Search for the cell housing the specified text and yield its [X, Y] center coordinate. 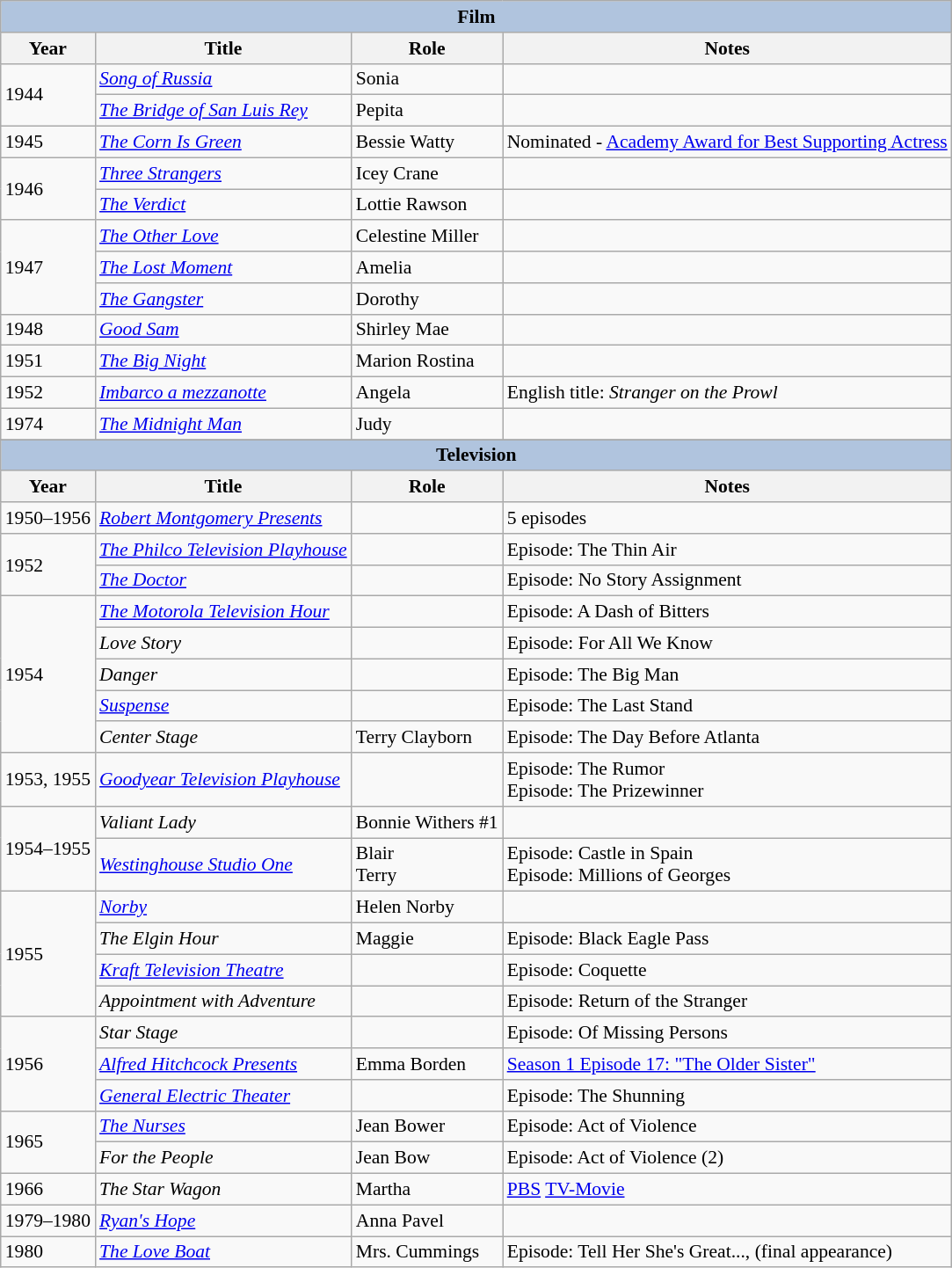
Jean Bower [427, 1126]
The Star Wagon [223, 1190]
Bonnie Withers #1 [427, 822]
Song of Russia [223, 79]
1966 [47, 1190]
Love Story [223, 644]
Three Strangers [223, 173]
The Other Love [223, 237]
Martha [427, 1190]
The Corn Is Green [223, 142]
Episode: For All We Know [728, 644]
General Electric Theater [223, 1096]
Anna Pavel [427, 1221]
1946 [47, 188]
The Nurses [223, 1126]
Robert Montgomery Presents [223, 518]
Icey Crane [427, 173]
The Philco Television Playhouse [223, 550]
Pepita [427, 111]
Imbarco a mezzanotte [223, 393]
Nominated - Academy Award for Best Supporting Actress [728, 142]
Celestine Miller [427, 237]
Episode: Coquette [728, 970]
Episode: Black Eagle Pass [728, 939]
1954–1955 [47, 849]
Emma Borden [427, 1064]
Danger [223, 674]
Valiant Lady [223, 822]
Episode: The Thin Air [728, 550]
1980 [47, 1252]
Season 1 Episode 17: "The Older Sister" [728, 1064]
1954 [47, 674]
1944 [47, 95]
Television [476, 455]
For the People [223, 1158]
Bessie Watty [427, 142]
1947 [47, 267]
Marion Rostina [427, 361]
Episode: Act of Violence (2) [728, 1158]
The Verdict [223, 205]
The Bridge of San Luis Rey [223, 111]
Lottie Rawson [427, 205]
Angela [427, 393]
Episode: A Dash of Bitters [728, 612]
The Gangster [223, 299]
The Doctor [223, 580]
1945 [47, 142]
The Motorola Television Hour [223, 612]
Episode: The Big Man [728, 674]
The Big Night [223, 361]
Kraft Television Theatre [223, 970]
1974 [47, 424]
The Love Boat [223, 1252]
1951 [47, 361]
5 episodes [728, 518]
1950–1956 [47, 518]
Norby [223, 907]
Episode: Of Missing Persons [728, 1033]
Ryan's Hope [223, 1221]
Episode: Castle in SpainEpisode: Millions of Georges [728, 865]
PBS TV-Movie [728, 1190]
The Midnight Man [223, 424]
Center Stage [223, 738]
Maggie [427, 939]
1953, 1955 [47, 779]
1955 [47, 954]
Episode: The RumorEpisode: The Prizewinner [728, 779]
Amelia [427, 267]
Episode: Tell Her She's Great..., (final appearance) [728, 1252]
Goodyear Television Playhouse [223, 779]
Alfred Hitchcock Presents [223, 1064]
Shirley Mae [427, 330]
Westinghouse Studio One [223, 865]
Episode: No Story Assignment [728, 580]
Episode: Return of the Stranger [728, 1002]
Helen Norby [427, 907]
1965 [47, 1141]
Jean Bow [427, 1158]
Sonia [427, 79]
Star Stage [223, 1033]
Episode: The Last Stand [728, 706]
The Elgin Hour [223, 939]
1979–1980 [47, 1221]
Terry Clayborn [427, 738]
Film [476, 17]
Judy [427, 424]
The Lost Moment [223, 267]
Good Sam [223, 330]
1956 [47, 1064]
Appointment with Adventure [223, 1002]
Episode: The Shunning [728, 1096]
Episode: The Day Before Atlanta [728, 738]
English title: Stranger on the Prowl [728, 393]
Dorothy [427, 299]
Mrs. Cummings [427, 1252]
Episode: Act of Violence [728, 1126]
Suspense [223, 706]
BlairTerry [427, 865]
1948 [47, 330]
